Determine the (X, Y) coordinate at the center of the cell enclosing the given text.  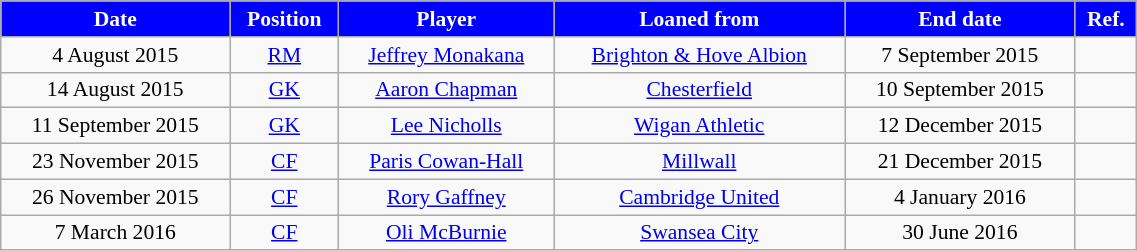
Rory Gaffney (446, 197)
Oli McBurnie (446, 233)
Paris Cowan-Hall (446, 162)
Ref. (1106, 19)
14 August 2015 (116, 90)
23 November 2015 (116, 162)
Lee Nicholls (446, 126)
Cambridge United (700, 197)
26 November 2015 (116, 197)
21 December 2015 (960, 162)
10 September 2015 (960, 90)
RM (284, 55)
7 March 2016 (116, 233)
Millwall (700, 162)
7 September 2015 (960, 55)
4 August 2015 (116, 55)
4 January 2016 (960, 197)
End date (960, 19)
11 September 2015 (116, 126)
30 June 2016 (960, 233)
Player (446, 19)
Jeffrey Monakana (446, 55)
Chesterfield (700, 90)
Brighton & Hove Albion (700, 55)
Wigan Athletic (700, 126)
Aaron Chapman (446, 90)
Date (116, 19)
Position (284, 19)
Loaned from (700, 19)
12 December 2015 (960, 126)
Swansea City (700, 233)
